Return the (X, Y) coordinate for the center point of the cell that contains the specified text.  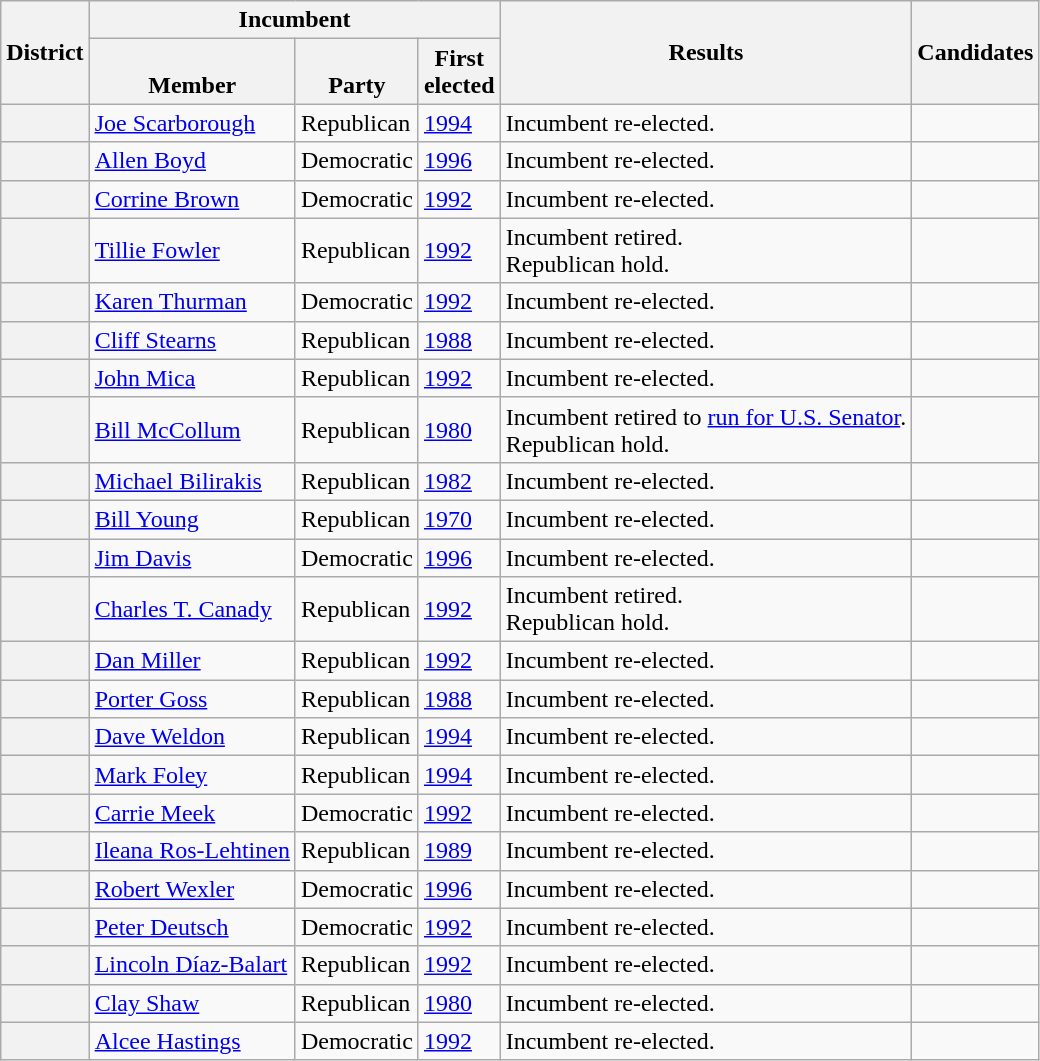
Lincoln Díaz-Balart (192, 965)
John Mica (192, 378)
Carrie Meek (192, 813)
Karen Thurman (192, 302)
Candidates (976, 52)
Member (192, 72)
Michael Bilirakis (192, 481)
Clay Shaw (192, 1003)
Bill McCollum (192, 430)
Joe Scarborough (192, 123)
Firstelected (459, 72)
1982 (459, 481)
Peter Deutsch (192, 927)
Robert Wexler (192, 889)
Results (706, 52)
Corrine Brown (192, 199)
1970 (459, 519)
Dave Weldon (192, 737)
Party (356, 72)
Porter Goss (192, 699)
Bill Young (192, 519)
1989 (459, 851)
Mark Foley (192, 775)
Ileana Ros-Lehtinen (192, 851)
Jim Davis (192, 557)
Tillie Fowler (192, 250)
Alcee Hastings (192, 1041)
Dan Miller (192, 661)
District (45, 52)
Cliff Stearns (192, 340)
Charles T. Canady (192, 610)
Incumbent retired to run for U.S. Senator.Republican hold. (706, 430)
Allen Boyd (192, 161)
Incumbent (294, 20)
